Pinpoint the cell where the given text exists, returning its [x, y] midpoint coordinate. 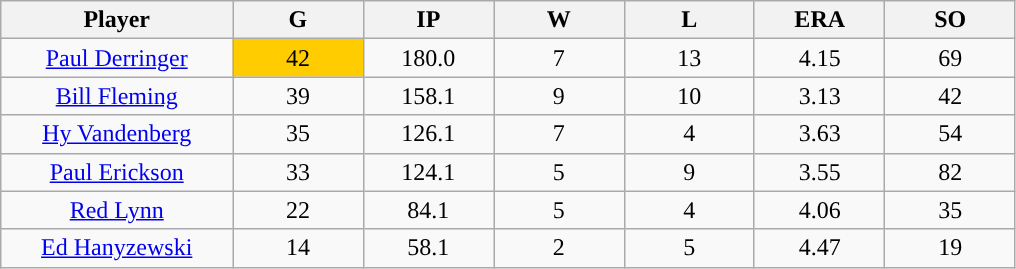
124.1 [428, 172]
58.1 [428, 248]
33 [298, 172]
Paul Erickson [117, 172]
3.13 [819, 96]
54 [950, 134]
G [298, 20]
84.1 [428, 210]
IP [428, 20]
69 [950, 58]
W [559, 20]
SO [950, 20]
126.1 [428, 134]
10 [689, 96]
22 [298, 210]
82 [950, 172]
19 [950, 248]
3.63 [819, 134]
Ed Hanyzewski [117, 248]
4.15 [819, 58]
2 [559, 248]
Hy Vandenberg [117, 134]
180.0 [428, 58]
4.06 [819, 210]
Bill Fleming [117, 96]
Red Lynn [117, 210]
ERA [819, 20]
3.55 [819, 172]
158.1 [428, 96]
L [689, 20]
14 [298, 248]
4.47 [819, 248]
Player [117, 20]
39 [298, 96]
13 [689, 58]
Paul Derringer [117, 58]
